Output the [X, Y] coordinate of the center of the cell containing the given text.  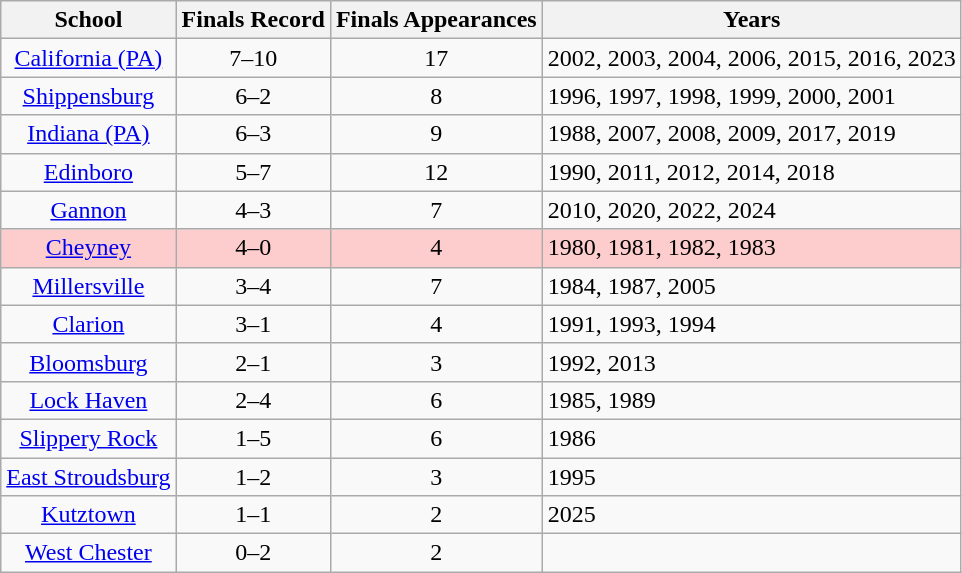
9 [436, 134]
1980, 1981, 1982, 1983 [752, 248]
1996, 1997, 1998, 1999, 2000, 2001 [752, 96]
Bloomsburg [88, 362]
6–2 [253, 96]
2025 [752, 515]
East Stroudsburg [88, 477]
Years [752, 20]
0–2 [253, 553]
Clarion [88, 324]
Finals Appearances [436, 20]
8 [436, 96]
2002, 2003, 2004, 2006, 2015, 2016, 2023 [752, 58]
1–5 [253, 438]
Slippery Rock [88, 438]
Millersville [88, 286]
Cheyney [88, 248]
4–3 [253, 210]
2–1 [253, 362]
Edinboro [88, 172]
Kutztown [88, 515]
1986 [752, 438]
1995 [752, 477]
Lock Haven [88, 400]
4–0 [253, 248]
3–1 [253, 324]
1991, 1993, 1994 [752, 324]
Indiana (PA) [88, 134]
5–7 [253, 172]
2–4 [253, 400]
17 [436, 58]
Gannon [88, 210]
Shippensburg [88, 96]
1–2 [253, 477]
12 [436, 172]
1985, 1989 [752, 400]
1988, 2007, 2008, 2009, 2017, 2019 [752, 134]
2010, 2020, 2022, 2024 [752, 210]
1984, 1987, 2005 [752, 286]
3–4 [253, 286]
7–10 [253, 58]
1990, 2011, 2012, 2014, 2018 [752, 172]
Finals Record [253, 20]
California (PA) [88, 58]
6–3 [253, 134]
West Chester [88, 553]
School [88, 20]
1–1 [253, 515]
1992, 2013 [752, 362]
